Pinpoint the cell where the given text exists, returning its (X, Y) midpoint coordinate. 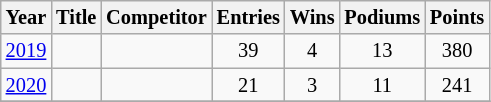
Entries (248, 17)
Points (457, 17)
11 (382, 85)
Title (76, 17)
39 (248, 51)
2020 (26, 85)
Wins (312, 17)
21 (248, 85)
3 (312, 85)
241 (457, 85)
2019 (26, 51)
380 (457, 51)
13 (382, 51)
Competitor (156, 17)
4 (312, 51)
Podiums (382, 17)
Year (26, 17)
